From the cell containing the given text, extract its center point as (X, Y) coordinate. 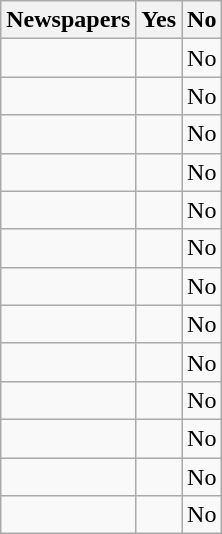
Yes (159, 20)
Newspapers (68, 20)
